Scan for the cell matching the given text and deliver its (x, y) coordinate at center. 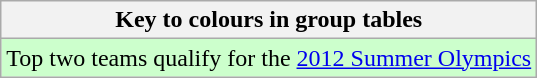
Key to colours in group tables (269, 20)
Top two teams qualify for the 2012 Summer Olympics (269, 58)
